Determine the (x, y) coordinate at the center of the cell enclosing the given text.  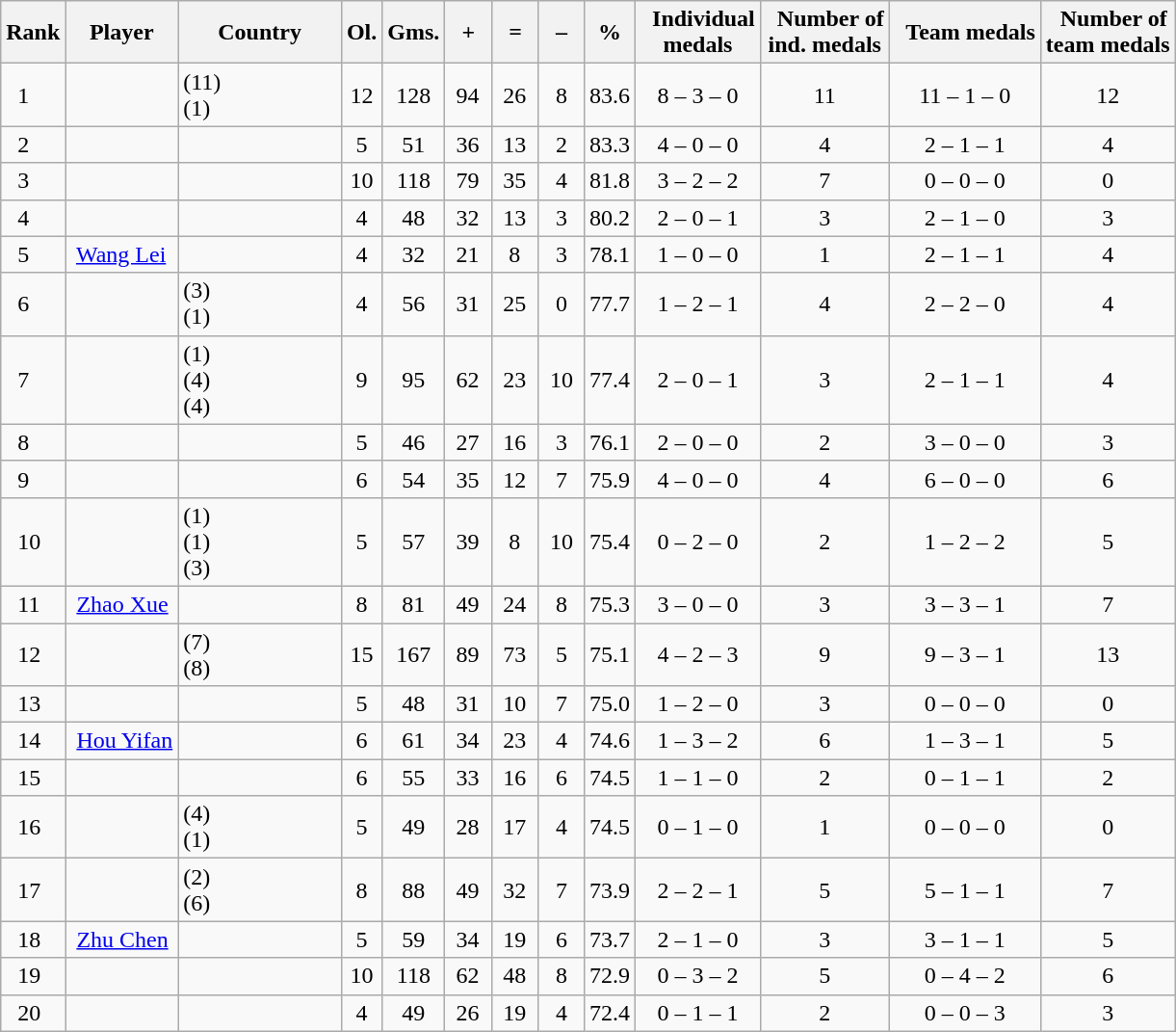
75.1 (609, 653)
Individualmedals (698, 33)
1 – 3 – 1 (965, 741)
2 – 2 – 1 (698, 890)
5 – 1 – 1 (965, 890)
1 – 2 – 1 (698, 304)
83.6 (609, 94)
74.6 (609, 741)
= (516, 33)
(1) (1) (3) (260, 542)
78.1 (609, 254)
(11) (1) (260, 94)
Zhu Chen (121, 939)
88 (414, 890)
Team medals (965, 33)
Player (121, 33)
77.7 (609, 304)
76.1 (609, 442)
2 – 0 – 0 (698, 442)
167 (414, 653)
81.8 (609, 181)
– (561, 33)
81 (414, 604)
0 – 0 – 3 (965, 1013)
75.9 (609, 479)
(4) (1) (260, 827)
18 (33, 939)
33 (468, 778)
72.9 (609, 976)
28 (468, 827)
Rank (33, 33)
128 (414, 94)
46 (414, 442)
9 – 3 – 1 (965, 653)
(7) (8) (260, 653)
3 – 1 – 1 (965, 939)
1 – 2 – 0 (698, 704)
73.9 (609, 890)
1 – 0 – 0 (698, 254)
89 (468, 653)
(3) (1) (260, 304)
25 (516, 304)
20 (33, 1013)
1 – 1 – 0 (698, 778)
Wang Lei (121, 254)
36 (468, 145)
27 (468, 442)
+ (468, 33)
24 (516, 604)
3 – 2 – 2 (698, 181)
61 (414, 741)
75.4 (609, 542)
73 (516, 653)
4 – 2 – 3 (698, 653)
79 (468, 181)
57 (414, 542)
1 – 3 – 2 (698, 741)
59 (414, 939)
0 – 4 – 2 (965, 976)
Country (260, 33)
11 – 1 – 0 (965, 94)
(2) (6) (260, 890)
0 – 1 – 0 (698, 827)
% (609, 33)
Hou Yifan (121, 741)
0 – 3 – 2 (698, 976)
95 (414, 380)
1 – 2 – 2 (965, 542)
39 (468, 542)
8 – 3 – 0 (698, 94)
6 – 0 – 0 (965, 479)
21 (468, 254)
54 (414, 479)
2 – 2 – 0 (965, 304)
77.4 (609, 380)
94 (468, 94)
56 (414, 304)
72.4 (609, 1013)
(1) (4) (4) (260, 380)
Zhao Xue (121, 604)
51 (414, 145)
Number ofind. medals (824, 33)
Ol. (361, 33)
Gms. (414, 33)
14 (33, 741)
75.3 (609, 604)
3 – 3 – 1 (965, 604)
73.7 (609, 939)
55 (414, 778)
Number of team medals (1108, 33)
0 – 2 – 0 (698, 542)
83.3 (609, 145)
80.2 (609, 218)
75.0 (609, 704)
